Locate the cell with the specified text and output its [X, Y] center coordinate. 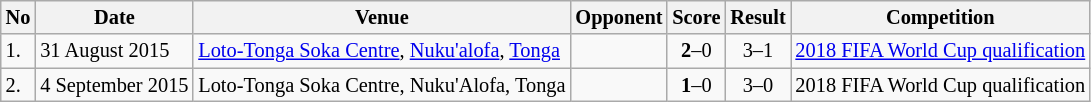
1–0 [696, 85]
3–0 [758, 85]
2. [18, 85]
Loto-Tonga Soka Centre, Nuku'Alofa, Tonga [382, 85]
Venue [382, 17]
Result [758, 17]
No [18, 17]
Opponent [618, 17]
1. [18, 51]
31 August 2015 [114, 51]
3–1 [758, 51]
Date [114, 17]
Loto-Tonga Soka Centre, Nuku'alofa, Tonga [382, 51]
2–0 [696, 51]
Competition [941, 17]
Score [696, 17]
4 September 2015 [114, 85]
